Search for the cell housing the specified text and yield its (X, Y) center coordinate. 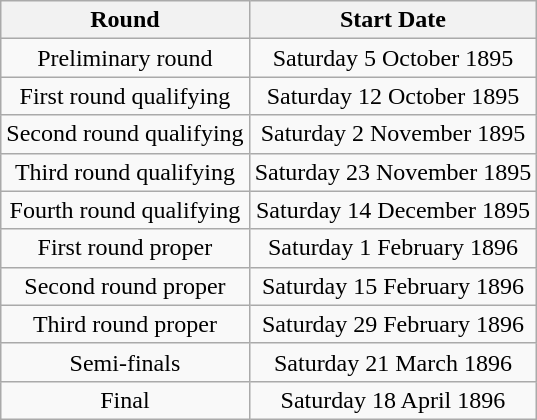
Preliminary round (125, 58)
Saturday 12 October 1895 (393, 96)
Third round proper (125, 324)
Saturday 1 February 1896 (393, 248)
Final (125, 400)
First round proper (125, 248)
Saturday 2 November 1895 (393, 134)
Saturday 21 March 1896 (393, 362)
Saturday 18 April 1896 (393, 400)
Saturday 15 February 1896 (393, 286)
Saturday 23 November 1895 (393, 172)
Start Date (393, 20)
First round qualifying (125, 96)
Third round qualifying (125, 172)
Semi-finals (125, 362)
Round (125, 20)
Fourth round qualifying (125, 210)
Second round qualifying (125, 134)
Second round proper (125, 286)
Saturday 29 February 1896 (393, 324)
Saturday 5 October 1895 (393, 58)
Saturday 14 December 1895 (393, 210)
